Output the (x, y) coordinate of the center of the cell containing the given text.  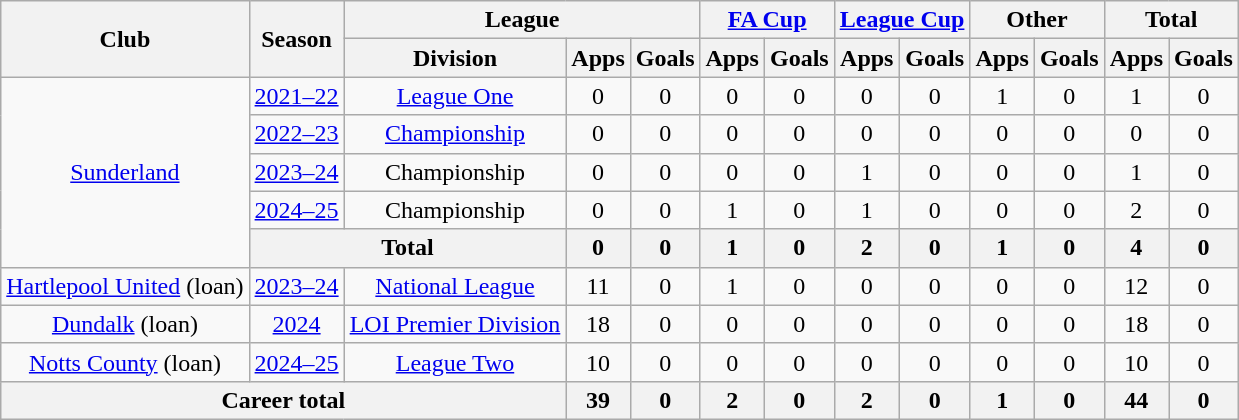
12 (1136, 286)
Sunderland (125, 172)
11 (598, 286)
Division (455, 58)
National League (455, 286)
FA Cup (767, 20)
44 (1136, 400)
2022–23 (296, 134)
2021–22 (296, 96)
Other (1037, 20)
League (522, 20)
39 (598, 400)
2024 (296, 324)
League Two (455, 362)
Club (125, 39)
Career total (284, 400)
4 (1136, 248)
League One (455, 96)
LOI Premier Division (455, 324)
Season (296, 39)
Dundalk (loan) (125, 324)
League Cup (902, 20)
Notts County (loan) (125, 362)
Hartlepool United (loan) (125, 286)
